Capture the cell that displays the provided text and extract its (X, Y) central coordinate. 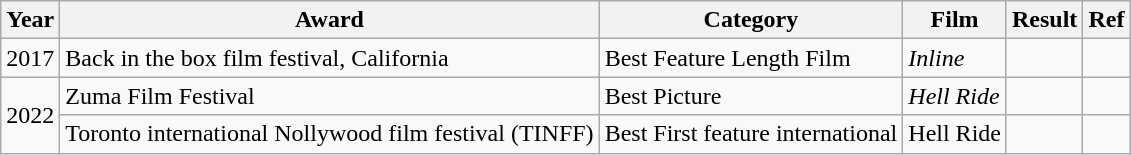
Zuma Film Festival (330, 96)
Best Feature Length Film (751, 58)
Film (955, 20)
Result (1044, 20)
Year (30, 20)
Category (751, 20)
Best Picture (751, 96)
2017 (30, 58)
2022 (30, 115)
Ref (1106, 20)
Toronto international Nollywood film festival (TINFF) (330, 134)
Award (330, 20)
Best First feature international (751, 134)
Inline (955, 58)
Back in the box film festival, California (330, 58)
